For the text-containing cell, return its midpoint in [x, y] coordinate format. 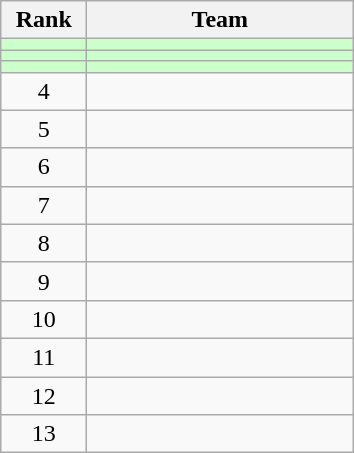
7 [44, 205]
13 [44, 434]
4 [44, 91]
5 [44, 129]
Rank [44, 20]
12 [44, 395]
6 [44, 167]
9 [44, 281]
Team [220, 20]
10 [44, 319]
8 [44, 243]
11 [44, 357]
